Extract the (X, Y) coordinate from the center of the cell holding the provided text.  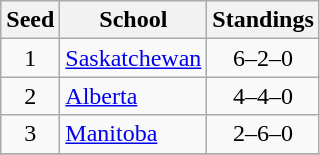
School (134, 20)
6–2–0 (263, 58)
Seed (30, 20)
2–6–0 (263, 134)
Alberta (134, 96)
2 (30, 96)
1 (30, 58)
Saskatchewan (134, 58)
Standings (263, 20)
3 (30, 134)
Manitoba (134, 134)
4–4–0 (263, 96)
